Search for the cell housing the specified text and yield its (x, y) center coordinate. 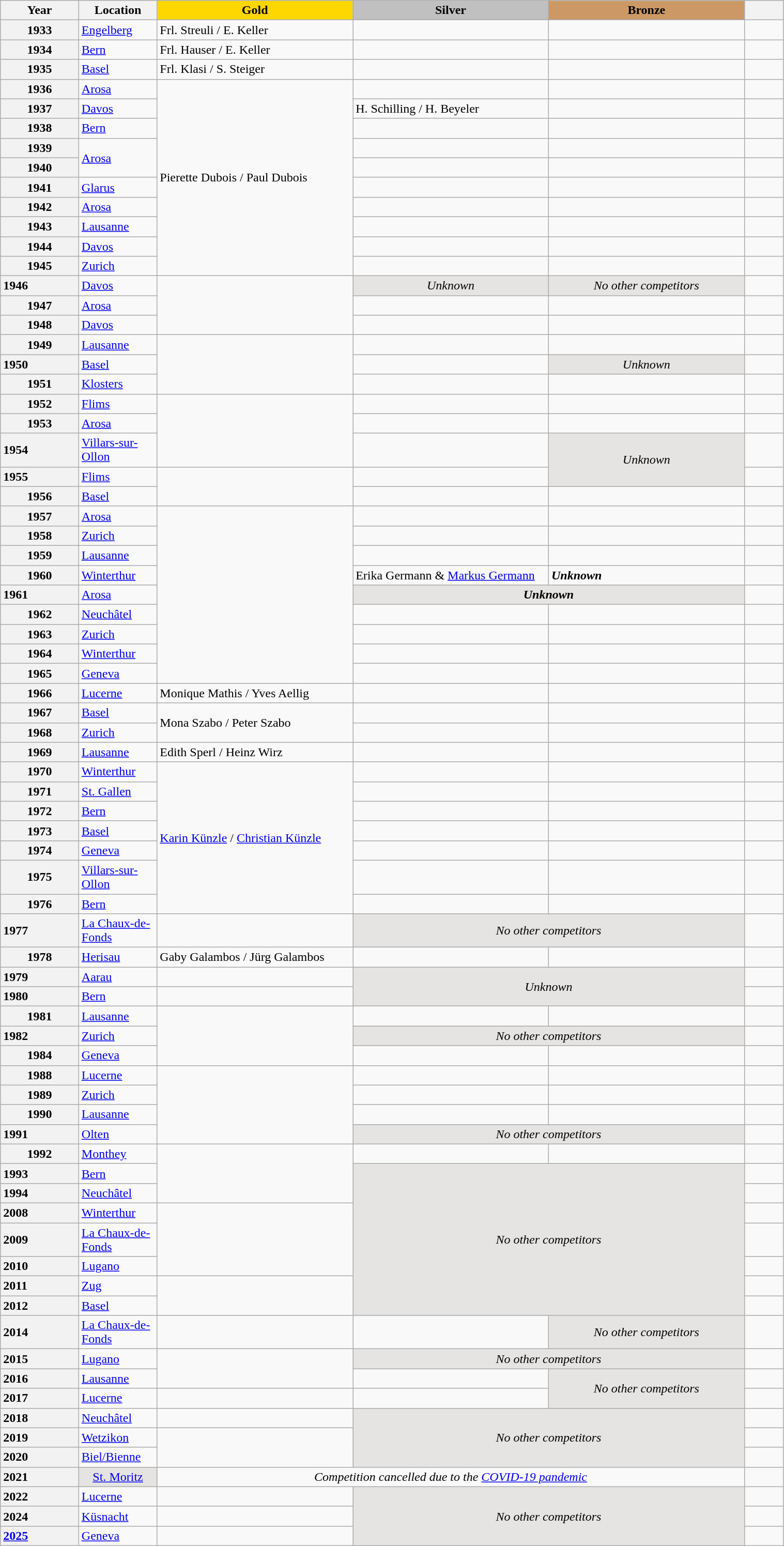
1943 (40, 226)
2014 (40, 1333)
2011 (40, 1286)
Engelberg (118, 30)
1979 (40, 977)
2025 (40, 1536)
1964 (40, 654)
1944 (40, 247)
1989 (40, 1095)
1973 (40, 831)
2008 (40, 1213)
Erika Germann & Markus Germann (451, 575)
1992 (40, 1154)
Klosters (118, 384)
Küsnacht (118, 1516)
1972 (40, 811)
2009 (40, 1239)
2019 (40, 1437)
St. Moritz (118, 1477)
1955 (40, 477)
1994 (40, 1193)
2015 (40, 1359)
Aarau (118, 977)
1977 (40, 930)
2021 (40, 1477)
1981 (40, 1016)
1951 (40, 384)
1940 (40, 167)
H. Schilling / H. Beyeler (451, 109)
1965 (40, 673)
1974 (40, 850)
1963 (40, 634)
2017 (40, 1398)
Herisau (118, 957)
1938 (40, 128)
Wetzikon (118, 1437)
2012 (40, 1306)
1990 (40, 1114)
Monique Mathis / Yves Aellig (255, 693)
1967 (40, 713)
1971 (40, 791)
Gold (255, 10)
Location (118, 10)
1952 (40, 404)
Frl. Hauser / E. Keller (255, 50)
1949 (40, 345)
2010 (40, 1266)
Monthey (118, 1154)
Edith Sperl / Heinz Wirz (255, 752)
1935 (40, 69)
Biel/Bienne (118, 1457)
1956 (40, 496)
1939 (40, 148)
1969 (40, 752)
2022 (40, 1496)
2020 (40, 1457)
1936 (40, 89)
Mona Szabo / Peter Szabo (255, 723)
Competition cancelled due to the COVID-19 pandemic (451, 1477)
Zug (118, 1286)
1953 (40, 423)
Pierette Dubois / Paul Dubois (255, 178)
1962 (40, 615)
1942 (40, 207)
1988 (40, 1075)
Karin Künzle / Christian Künzle (255, 837)
1960 (40, 575)
Bronze (646, 10)
1957 (40, 516)
1991 (40, 1134)
Frl. Streuli / E. Keller (255, 30)
St. Gallen (118, 791)
2024 (40, 1516)
1975 (40, 877)
1934 (40, 50)
1933 (40, 30)
1982 (40, 1036)
1978 (40, 957)
1958 (40, 535)
Year (40, 10)
Glarus (118, 187)
1968 (40, 732)
2016 (40, 1379)
Gaby Galambos / Jürg Galambos (255, 957)
1950 (40, 364)
1980 (40, 997)
Olten (118, 1134)
1976 (40, 904)
1941 (40, 187)
Silver (451, 10)
1948 (40, 325)
2018 (40, 1418)
1937 (40, 109)
1966 (40, 693)
1970 (40, 772)
1945 (40, 266)
1946 (40, 286)
1993 (40, 1173)
1947 (40, 305)
Frl. Klasi / S. Steiger (255, 69)
1984 (40, 1055)
1959 (40, 555)
1961 (40, 595)
1954 (40, 450)
